Find where the given text appears and provide that cell's center as [X, Y] coordinate. 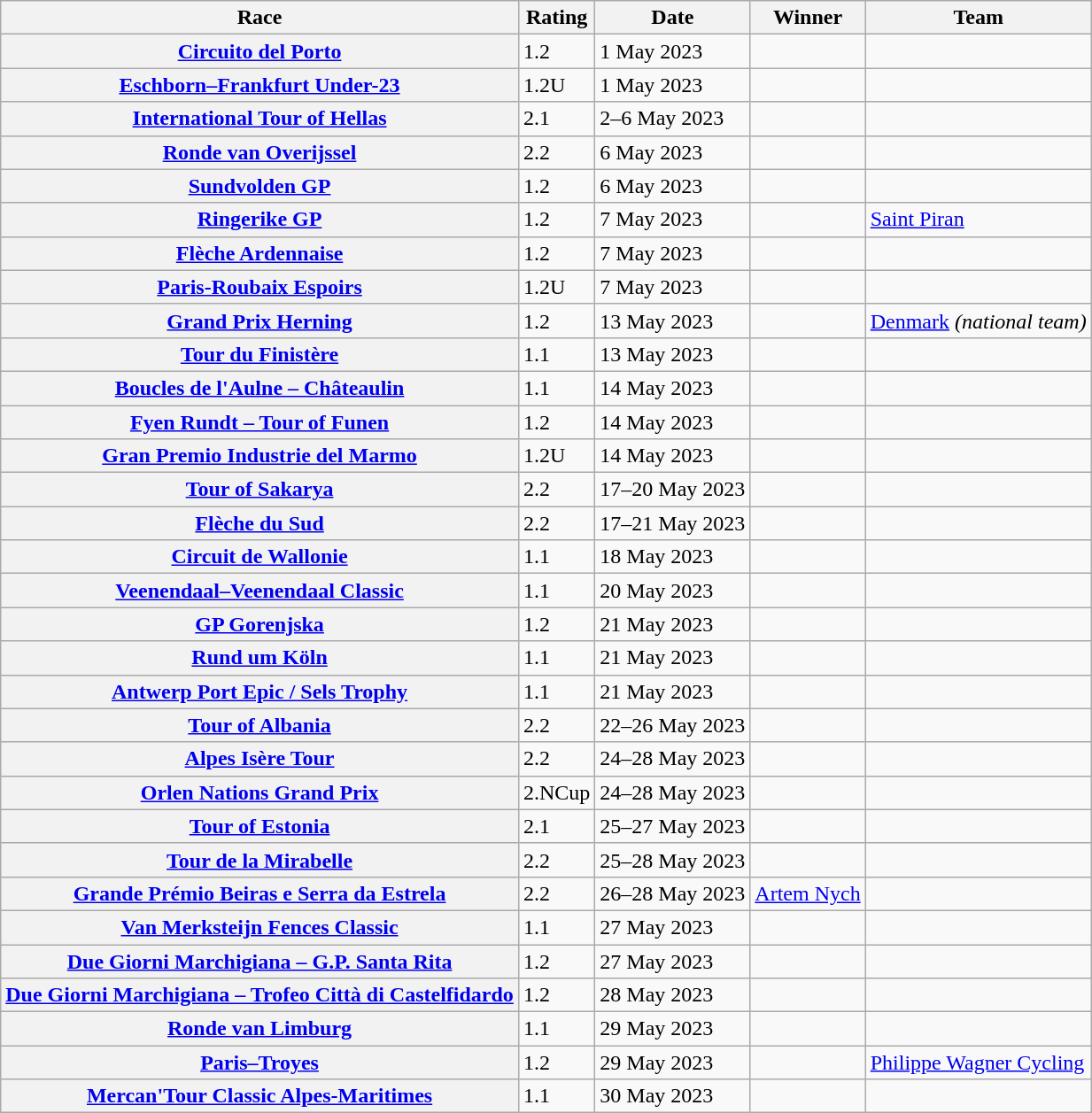
Tour de la Mirabelle [260, 860]
Team [978, 18]
Race [260, 18]
International Tour of Hellas [260, 119]
Ronde van Overijssel [260, 152]
17–20 May 2023 [673, 490]
GP Gorenjska [260, 624]
30 May 2023 [673, 1096]
Gran Premio Industrie del Marmo [260, 456]
Flèche du Sud [260, 523]
Ronde van Limburg [260, 1029]
Due Giorni Marchigiana – Trofeo Città di Castelfidardo [260, 995]
Tour of Sakarya [260, 490]
28 May 2023 [673, 995]
Antwerp Port Epic / Sels Trophy [260, 692]
Orlen Nations Grand Prix [260, 792]
Tour du Finistère [260, 354]
Paris–Troyes [260, 1063]
Saint Piran [978, 220]
25–28 May 2023 [673, 860]
Rating [556, 18]
17–21 May 2023 [673, 523]
Circuito del Porto [260, 51]
Tour of Albania [260, 725]
Date [673, 18]
2–6 May 2023 [673, 119]
Veenendaal–Veenendaal Classic [260, 591]
Fyen Rundt – Tour of Funen [260, 422]
Rund um Köln [260, 658]
Philippe Wagner Cycling [978, 1063]
Alpes Isère Tour [260, 759]
Circuit de Wallonie [260, 557]
Flèche Ardennaise [260, 253]
Paris-Roubaix Espoirs [260, 287]
Artem Nych [808, 893]
Mercan'Tour Classic Alpes-Maritimes [260, 1096]
22–26 May 2023 [673, 725]
Sundvolden GP [260, 186]
Winner [808, 18]
Due Giorni Marchigiana – G.P. Santa Rita [260, 961]
Van Merksteijn Fences Classic [260, 927]
Denmark (national team) [978, 321]
25–27 May 2023 [673, 826]
Ringerike GP [260, 220]
Tour of Estonia [260, 826]
Grand Prix Herning [260, 321]
2.NCup [556, 792]
26–28 May 2023 [673, 893]
Boucles de l'Aulne – Châteaulin [260, 388]
18 May 2023 [673, 557]
20 May 2023 [673, 591]
Grande Prémio Beiras e Serra da Estrela [260, 893]
Eschborn–Frankfurt Under-23 [260, 85]
